Output the [X, Y] coordinate of the center of the cell containing the given text.  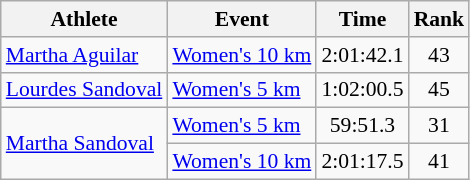
Athlete [84, 19]
Time [362, 19]
2:01:42.1 [362, 55]
31 [440, 126]
43 [440, 55]
Martha Sandoval [84, 144]
1:02:00.5 [362, 90]
Martha Aguilar [84, 55]
Rank [440, 19]
Lourdes Sandoval [84, 90]
59:51.3 [362, 126]
45 [440, 90]
41 [440, 162]
2:01:17.5 [362, 162]
Event [242, 19]
